Provide the [x, y] coordinate of the cell's center where the given text is located.  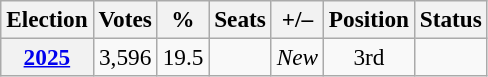
2025 [47, 57]
Election [47, 19]
3,596 [125, 57]
% [183, 19]
Votes [125, 19]
19.5 [183, 57]
3rd [368, 57]
Seats [240, 19]
Status [450, 19]
Position [368, 19]
New [297, 57]
+/– [297, 19]
